Detect which cell encompasses the target text, then output its [X, Y] center coordinate. 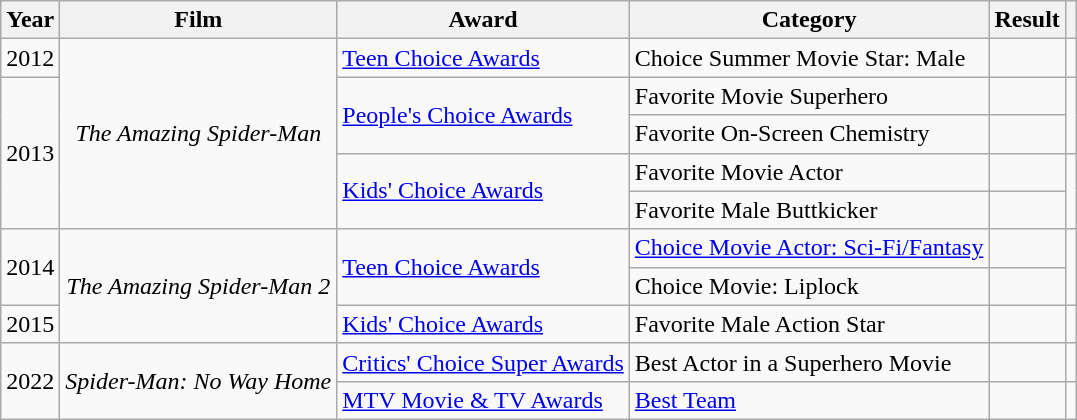
Favorite Movie Actor [809, 172]
Critics' Choice Super Awards [483, 362]
Favorite Male Action Star [809, 324]
Year [30, 20]
Favorite On-Screen Chemistry [809, 134]
Favorite Male Buttkicker [809, 210]
The Amazing Spider-Man [198, 134]
Choice Movie: Liplock [809, 286]
2015 [30, 324]
MTV Movie & TV Awards [483, 400]
2014 [30, 267]
Choice Summer Movie Star: Male [809, 58]
Award [483, 20]
Choice Movie Actor: Sci-Fi/Fantasy [809, 248]
Best Team [809, 400]
2022 [30, 381]
2012 [30, 58]
2013 [30, 153]
The Amazing Spider-Man 2 [198, 286]
Result [1027, 20]
Spider-Man: No Way Home [198, 381]
Best Actor in a Superhero Movie [809, 362]
Favorite Movie Superhero [809, 96]
Film [198, 20]
Category [809, 20]
People's Choice Awards [483, 115]
